Scan for the cell matching the given text and deliver its (X, Y) coordinate at center. 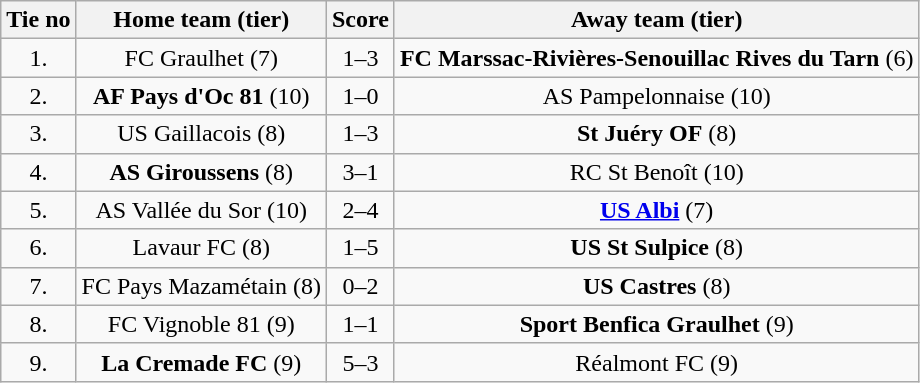
1–1 (360, 324)
FC Graulhet (7) (201, 58)
La Cremade FC (9) (201, 362)
1. (38, 58)
Réalmont FC (9) (656, 362)
RC St Benoît (10) (656, 172)
3–1 (360, 172)
AF Pays d'Oc 81 (10) (201, 96)
FC Vignoble 81 (9) (201, 324)
Sport Benfica Graulhet (9) (656, 324)
Lavaur FC (8) (201, 248)
St Juéry OF (8) (656, 134)
Tie no (38, 20)
Away team (tier) (656, 20)
1–0 (360, 96)
1–5 (360, 248)
AS Vallée du Sor (10) (201, 210)
US St Sulpice (8) (656, 248)
5. (38, 210)
US Gaillacois (8) (201, 134)
7. (38, 286)
6. (38, 248)
Home team (tier) (201, 20)
4. (38, 172)
2. (38, 96)
AS Giroussens (8) (201, 172)
US Albi (7) (656, 210)
US Castres (8) (656, 286)
5–3 (360, 362)
9. (38, 362)
AS Pampelonnaise (10) (656, 96)
3. (38, 134)
FC Marssac-Rivières-Senouillac Rives du Tarn (6) (656, 58)
2–4 (360, 210)
Score (360, 20)
0–2 (360, 286)
8. (38, 324)
FC Pays Mazamétain (8) (201, 286)
